Pinpoint the cell where the given text exists, returning its [X, Y] midpoint coordinate. 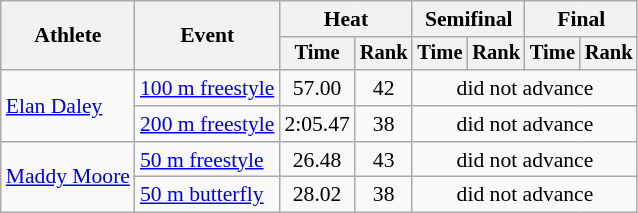
Elan Daley [68, 106]
100 m freestyle [207, 88]
Event [207, 36]
57.00 [316, 88]
Heat [346, 19]
26.48 [316, 160]
43 [384, 160]
Final [581, 19]
28.02 [316, 195]
50 m butterfly [207, 195]
2:05.47 [316, 124]
50 m freestyle [207, 160]
Semifinal [468, 19]
Athlete [68, 36]
Maddy Moore [68, 178]
200 m freestyle [207, 124]
42 [384, 88]
